Determine the [x, y] coordinate at the center of the cell enclosing the given text.  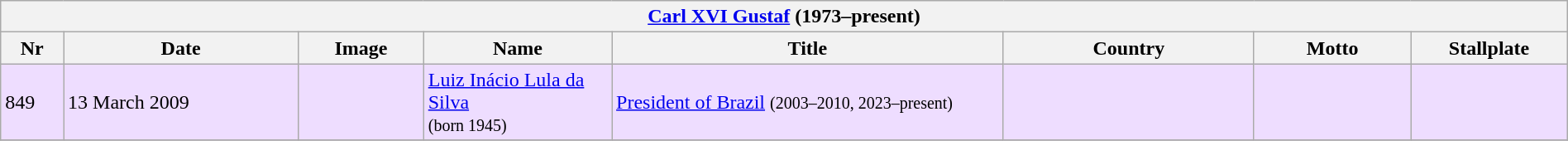
Image [361, 48]
849 [32, 102]
Country [1128, 48]
President of Brazil (2003–2010, 2023–present) [808, 102]
Title [808, 48]
Date [181, 48]
Carl XVI Gustaf (1973–present) [784, 17]
Name [518, 48]
Luiz Inácio Lula da Silva(born 1945) [518, 102]
Stallplate [1489, 48]
Motto [1331, 48]
13 March 2009 [181, 102]
Nr [32, 48]
